Return (x, y) of the center of cell containing provided text 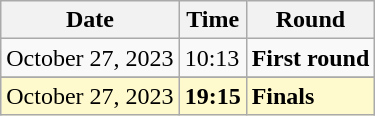
Round (310, 20)
10:13 (212, 58)
Date (90, 20)
19:15 (212, 96)
Finals (310, 96)
Time (212, 20)
First round (310, 58)
